Pinpoint the cell where the given text exists, returning its (X, Y) midpoint coordinate. 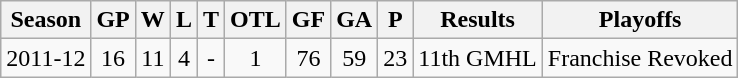
GA (354, 20)
W (152, 20)
11th GMHL (478, 58)
76 (308, 58)
16 (113, 58)
2011-12 (46, 58)
59 (354, 58)
T (210, 20)
4 (184, 58)
Playoffs (640, 20)
P (396, 20)
1 (256, 58)
GP (113, 20)
L (184, 20)
23 (396, 58)
11 (152, 58)
OTL (256, 20)
GF (308, 20)
Results (478, 20)
Franchise Revoked (640, 58)
Season (46, 20)
- (210, 58)
